From the cell containing the given text, extract its center point as [x, y] coordinate. 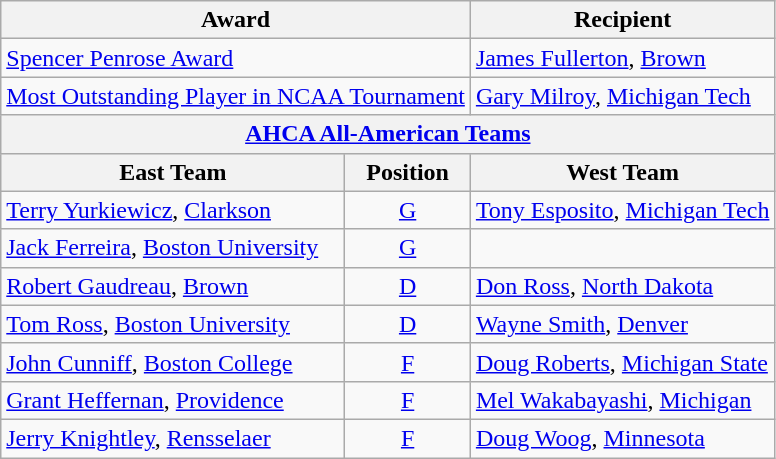
Most Outstanding Player in NCAA Tournament [236, 96]
Wayne Smith, Denver [622, 324]
Terry Yurkiewicz, Clarkson [173, 210]
John Cunniff, Boston College [173, 362]
James Fullerton, Brown [622, 58]
AHCA All-American Teams [388, 134]
Position [408, 172]
East Team [173, 172]
Recipient [622, 20]
Robert Gaudreau, Brown [173, 286]
Spencer Penrose Award [236, 58]
Doug Woog, Minnesota [622, 438]
West Team [622, 172]
Grant Heffernan, Providence [173, 400]
Don Ross, North Dakota [622, 286]
Jerry Knightley, Rensselaer [173, 438]
Award [236, 20]
Tony Esposito, Michigan Tech [622, 210]
Mel Wakabayashi, Michigan [622, 400]
Tom Ross, Boston University [173, 324]
Gary Milroy, Michigan Tech [622, 96]
Jack Ferreira, Boston University [173, 248]
Doug Roberts, Michigan State [622, 362]
